Return the [x, y] coordinate for the center point of the cell that contains the specified text.  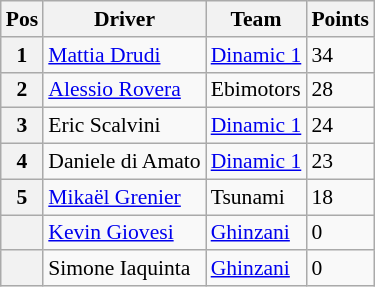
Tsunami [256, 197]
24 [340, 126]
4 [22, 162]
23 [340, 162]
Team [256, 19]
Ebimotors [256, 90]
Eric Scalvini [124, 126]
Mikaël Grenier [124, 197]
34 [340, 55]
Driver [124, 19]
1 [22, 55]
Pos [22, 19]
Points [340, 19]
5 [22, 197]
Alessio Rovera [124, 90]
Simone Iaquinta [124, 269]
2 [22, 90]
Kevin Giovesi [124, 233]
28 [340, 90]
Daniele di Amato [124, 162]
18 [340, 197]
Mattia Drudi [124, 55]
3 [22, 126]
